Capture the cell that displays the provided text and extract its (x, y) central coordinate. 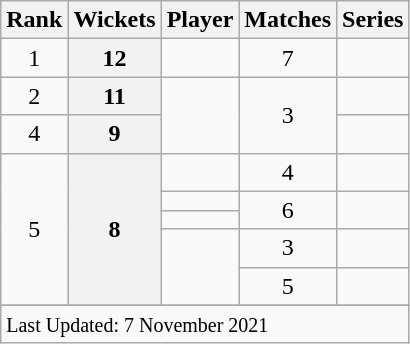
Wickets (114, 20)
6 (288, 210)
1 (34, 58)
Player (200, 20)
Series (373, 20)
8 (114, 229)
11 (114, 96)
Last Updated: 7 November 2021 (205, 324)
2 (34, 96)
9 (114, 134)
Rank (34, 20)
12 (114, 58)
Matches (288, 20)
7 (288, 58)
